Output the [X, Y] coordinate of the center of the cell containing the given text.  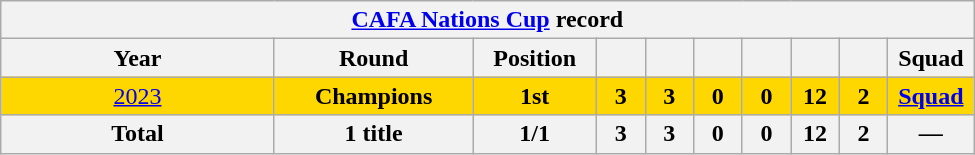
Round [374, 58]
2023 [138, 96]
Champions [374, 96]
— [931, 134]
Total [138, 134]
Year [138, 58]
1st [535, 96]
1/1 [535, 134]
CAFA Nations Cup record [488, 20]
1 title [374, 134]
Position [535, 58]
